Return the (X, Y) coordinate for the center point of the cell that contains the specified text.  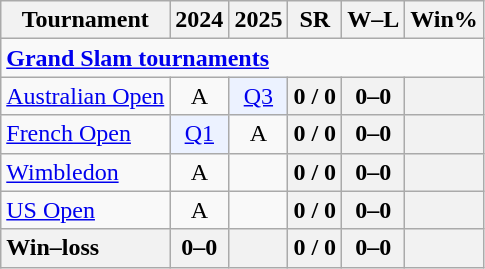
SR (315, 20)
W–L (374, 20)
Wimbledon (86, 172)
Win% (444, 20)
Q1 (200, 134)
2025 (258, 20)
2024 (200, 20)
Q3 (258, 96)
Tournament (86, 20)
French Open (86, 134)
Grand Slam tournaments (242, 58)
Win–loss (86, 248)
Australian Open (86, 96)
US Open (86, 210)
